Locate the cell with the specified text and output its [x, y] center coordinate. 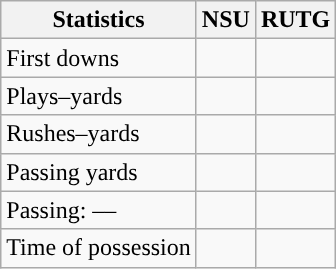
Passing yards [99, 172]
First downs [99, 58]
RUTG [295, 20]
NSU [226, 20]
Plays–yards [99, 96]
Passing: –– [99, 210]
Statistics [99, 20]
Rushes–yards [99, 134]
Time of possession [99, 248]
